Locate the cell with the specified text and output its [x, y] center coordinate. 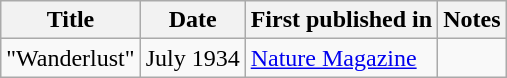
"Wanderlust" [70, 58]
Notes [472, 20]
Nature Magazine [341, 58]
First published in [341, 20]
Title [70, 20]
Date [192, 20]
July 1934 [192, 58]
